Search for the cell housing the specified text and yield its (X, Y) center coordinate. 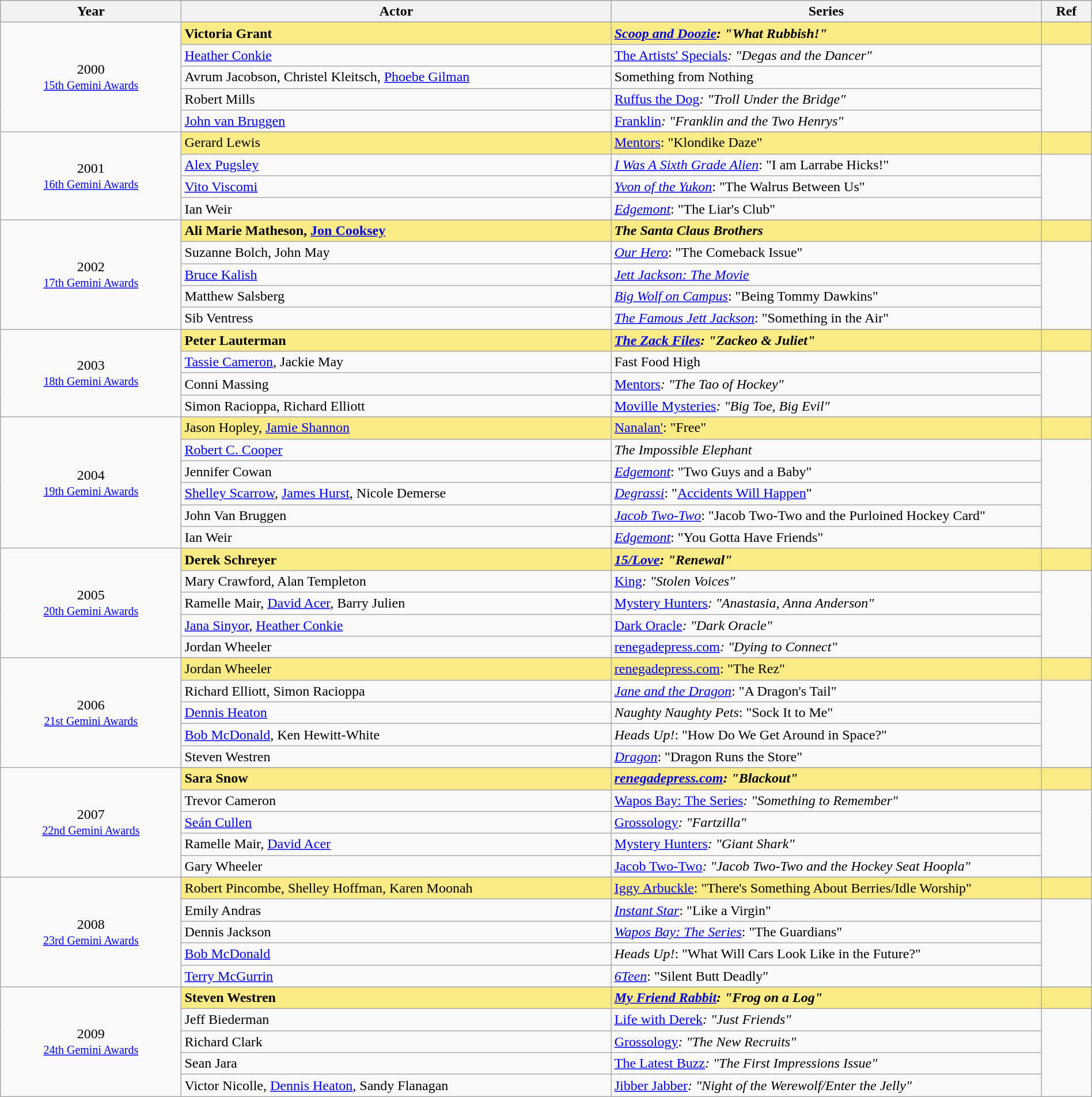
Moville Mysteries: "Big Toe, Big Evil" (826, 406)
My Friend Rabbit: "Frog on a Log" (826, 998)
Robert Mills (396, 99)
Wapos Bay: The Series: "The Guardians" (826, 932)
Derek Schreyer (396, 559)
Fast Food High (826, 362)
Gary Wheeler (396, 866)
Edgemont: "You Gotta Have Friends" (826, 537)
Avrum Jacobson, Christel Kleitsch, Phoebe Gilman (396, 77)
Nanalan': "Free" (826, 428)
Ref (1067, 12)
Jana Sinyor, Heather Conkie (396, 625)
Richard Clark (396, 1042)
6Teen: "Silent Butt Deadly" (826, 976)
Wapos Bay: The Series: "Something to Remember" (826, 800)
The Famous Jett Jackson: "Something in the Air" (826, 318)
Jason Hopley, Jamie Shannon (396, 428)
2009 24th Gemini Awards (91, 1042)
Ruffus the Dog: "Troll Under the Bridge" (826, 99)
Edgemont: "Two Guys and a Baby" (826, 472)
Richard Elliott, Simon Racioppa (396, 691)
renegadepress.com: "The Rez" (826, 669)
Ramelle Mair, David Acer (396, 844)
2008 23rd Gemini Awards (91, 932)
Conni Massing (396, 384)
2001 16th Gemini Awards (91, 176)
Peter Lauterman (396, 340)
Life with Derek: "Just Friends" (826, 1020)
The Artists' Specials: "Degas and the Dancer" (826, 55)
Heads Up!: "What Will Cars Look Like in the Future?" (826, 954)
renegadepress.com: "Blackout" (826, 779)
The Santa Claus Brothers (826, 230)
King: "Stolen Voices" (826, 581)
Mentors: "The Tao of Hockey" (826, 384)
Big Wolf on Campus: "Being Tommy Dawkins" (826, 297)
2002 17th Gemini Awards (91, 274)
Something from Nothing (826, 77)
Mentors: "Klondike Daze" (826, 143)
Actor (396, 12)
Victoria Grant (396, 33)
Jeff Biederman (396, 1020)
John Van Bruggen (396, 515)
Franklin: "Franklin and the Two Henrys" (826, 121)
Heather Conkie (396, 55)
Mystery Hunters: "Anastasia, Anna Anderson" (826, 603)
Yvon of the Yukon: "The Walrus Between Us" (826, 187)
renegadepress.com: "Dying to Connect" (826, 647)
Grossology: "The New Recruits" (826, 1042)
John van Bruggen (396, 121)
Mystery Hunters: "Giant Shark" (826, 844)
15/Love: "Renewal" (826, 559)
Victor Nicolle, Dennis Heaton, Sandy Flanagan (396, 1085)
Emily Andras (396, 910)
2005 20th Gemini Awards (91, 603)
Alex Pugsley (396, 165)
Our Hero: "The Comeback Issue" (826, 252)
Ali Marie Matheson, Jon Cooksey (396, 230)
Dennis Heaton (396, 713)
Instant Star: "Like a Virgin" (826, 910)
Jane and the Dragon: "A Dragon's Tail" (826, 691)
2007 22nd Gemini Awards (91, 822)
2003 18th Gemini Awards (91, 373)
Gerard Lewis (396, 143)
Jacob Two-Two: "Jacob Two-Two and the Hockey Seat Hoopla" (826, 866)
Edgemont: "The Liar's Club" (826, 208)
Robert Pincombe, Shelley Hoffman, Karen Moonah (396, 888)
Scoop and Doozie: "What Rubbish!" (826, 33)
The Latest Buzz: "The First Impressions Issue" (826, 1064)
Degrassi: "Accidents Will Happen" (826, 494)
The Impossible Elephant (826, 450)
Dennis Jackson (396, 932)
2004 19th Gemini Awards (91, 483)
Sean Jara (396, 1064)
2000 15th Gemini Awards (91, 77)
Jibber Jabber: "Night of the Werewolf/Enter the Jelly" (826, 1085)
Heads Up!: "How Do We Get Around in Space?" (826, 735)
Iggy Arbuckle: "There's Something About Berries/Idle Worship" (826, 888)
Terry McGurrin (396, 976)
Jett Jackson: The Movie (826, 275)
Grossology: "Fartzilla" (826, 822)
Shelley Scarrow, James Hurst, Nicole Demerse (396, 494)
Trevor Cameron (396, 800)
Dark Oracle: "Dark Oracle" (826, 625)
Bob McDonald (396, 954)
Ramelle Mair, David Acer, Barry Julien (396, 603)
Dragon: "Dragon Runs the Store" (826, 757)
Jacob Two-Two: "Jacob Two-Two and the Purloined Hockey Card" (826, 515)
The Zack Files: "Zackeo & Juliet" (826, 340)
Jennifer Cowan (396, 472)
Year (91, 12)
I Was A Sixth Grade Alien: "I am Larrabe Hicks!" (826, 165)
Bruce Kalish (396, 275)
Mary Crawford, Alan Templeton (396, 581)
Sib Ventress (396, 318)
Tassie Cameron, Jackie May (396, 362)
Sara Snow (396, 779)
Series (826, 12)
2006 21st Gemini Awards (91, 713)
Naughty Naughty Pets: "Sock It to Me" (826, 713)
Seán Cullen (396, 822)
Robert C. Cooper (396, 450)
Matthew Salsberg (396, 297)
Suzanne Bolch, John May (396, 252)
Bob McDonald, Ken Hewitt-White (396, 735)
Simon Racioppa, Richard Elliott (396, 406)
Vito Viscomi (396, 187)
